Output the [x, y] coordinate of the center of the cell containing the given text.  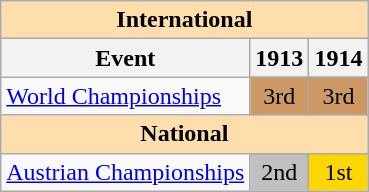
1914 [338, 58]
1st [338, 172]
2nd [280, 172]
Event [126, 58]
International [184, 20]
Austrian Championships [126, 172]
1913 [280, 58]
National [184, 134]
World Championships [126, 96]
